Extract the (X, Y) coordinate from the center of the cell holding the provided text.  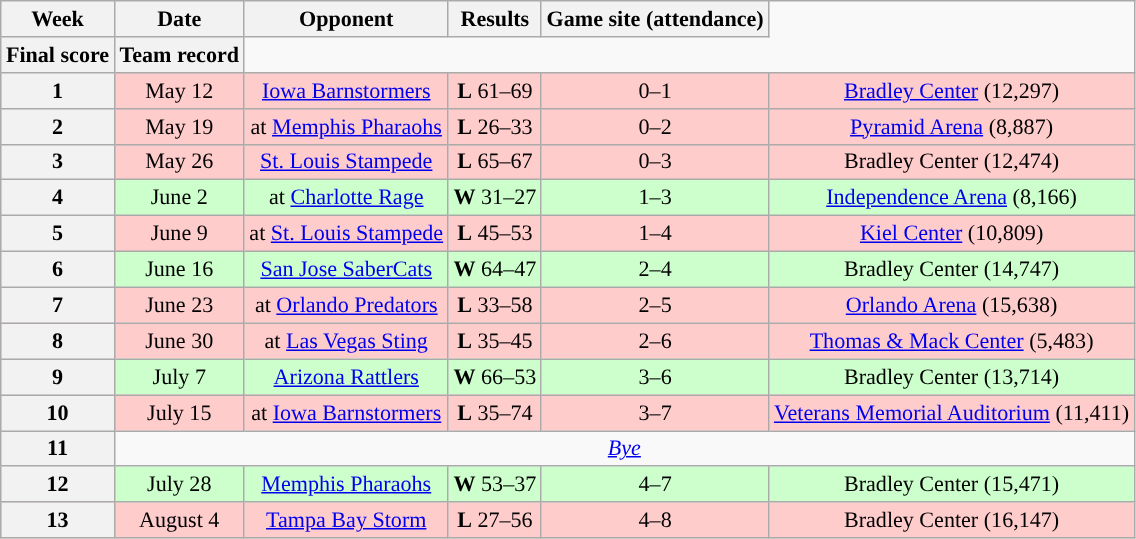
2–5 (654, 305)
L 61–69 (494, 90)
6 (58, 269)
11 (58, 448)
Opponent (346, 18)
3–6 (654, 377)
Bradley Center (13,714) (952, 377)
Kiel Center (10,809) (952, 233)
Week (58, 18)
June 23 (179, 305)
4–8 (654, 520)
at Las Vegas Sting (346, 341)
W 64–47 (494, 269)
at Charlotte Rage (346, 198)
0–2 (654, 126)
7 (58, 305)
Veterans Memorial Auditorium (11,411) (952, 412)
Thomas & Mack Center (5,483) (952, 341)
2 (58, 126)
June 30 (179, 341)
Bradley Center (14,747) (952, 269)
1–3 (654, 198)
Results (494, 18)
L 35–74 (494, 412)
at Orlando Predators (346, 305)
Bradley Center (16,147) (952, 520)
3 (58, 162)
San Jose SaberCats (346, 269)
W 31–27 (494, 198)
0–1 (654, 90)
June 16 (179, 269)
L 65–67 (494, 162)
3–7 (654, 412)
1–4 (654, 233)
Bradley Center (12,474) (952, 162)
at St. Louis Stampede (346, 233)
Team record (179, 54)
August 4 (179, 520)
Independence Arena (8,166) (952, 198)
July 15 (179, 412)
May 26 (179, 162)
July 28 (179, 484)
at Memphis Pharaohs (346, 126)
Orlando Arena (15,638) (952, 305)
2–4 (654, 269)
W 53–37 (494, 484)
July 7 (179, 377)
Date (179, 18)
at Iowa Barnstormers (346, 412)
L 27–56 (494, 520)
Memphis Pharaohs (346, 484)
2–6 (654, 341)
4 (58, 198)
5 (58, 233)
May 19 (179, 126)
Bye (624, 448)
June 9 (179, 233)
L 35–45 (494, 341)
L 33–58 (494, 305)
0–3 (654, 162)
Pyramid Arena (8,887) (952, 126)
St. Louis Stampede (346, 162)
12 (58, 484)
4–7 (654, 484)
13 (58, 520)
L 45–53 (494, 233)
8 (58, 341)
Bradley Center (15,471) (952, 484)
9 (58, 377)
June 2 (179, 198)
L 26–33 (494, 126)
Bradley Center (12,297) (952, 90)
10 (58, 412)
May 12 (179, 90)
Iowa Barnstormers (346, 90)
Arizona Rattlers (346, 377)
1 (58, 90)
Tampa Bay Storm (346, 520)
Game site (attendance) (654, 18)
Final score (58, 54)
W 66–53 (494, 377)
